Output the [X, Y] coordinate of the center of the cell containing the given text.  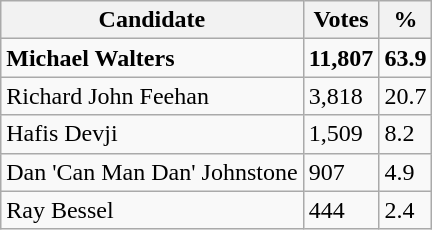
907 [341, 172]
% [406, 20]
444 [341, 210]
Michael Walters [152, 58]
Richard John Feehan [152, 96]
Candidate [152, 20]
11,807 [341, 58]
20.7 [406, 96]
1,509 [341, 134]
Ray Bessel [152, 210]
4.9 [406, 172]
Dan 'Can Man Dan' Johnstone [152, 172]
2.4 [406, 210]
8.2 [406, 134]
63.9 [406, 58]
Hafis Devji [152, 134]
3,818 [341, 96]
Votes [341, 20]
